Return the [x, y] coordinate for the center point of the cell that contains the specified text.  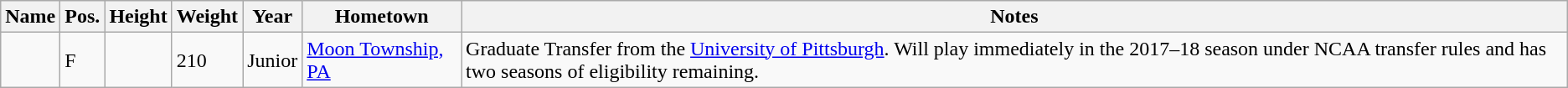
Name [30, 17]
Moon Township, PA [382, 60]
Notes [1015, 17]
Pos. [82, 17]
Junior [273, 60]
F [82, 60]
Hometown [382, 17]
210 [207, 60]
Year [273, 17]
Height [138, 17]
Weight [207, 17]
